Return the (X, Y) coordinate for the center point of the cell that contains the specified text.  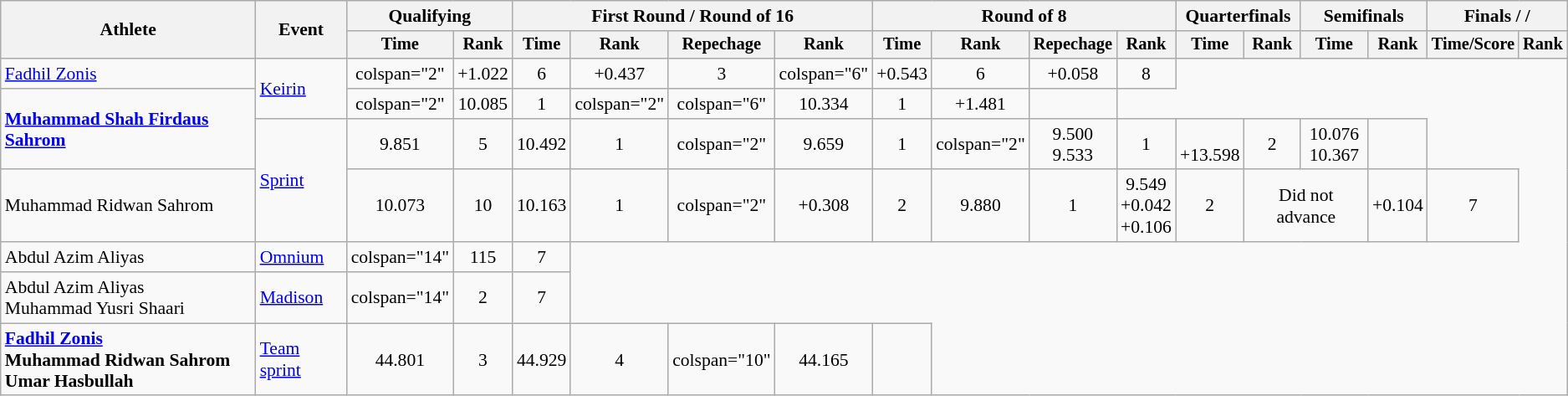
+0.058 (1073, 74)
10 (483, 206)
9.659 (825, 144)
Time/Score (1474, 45)
+0.543 (901, 74)
Fadhil Zonis (129, 74)
44.801 (400, 360)
Muhammad Ridwan Sahrom (129, 206)
+13.598 (1210, 144)
9.549+0.042+0.106 (1146, 206)
Event (301, 30)
5 (483, 144)
Semifinals (1364, 16)
+1.022 (483, 74)
4 (619, 360)
First Round / Round of 16 (692, 16)
9.880 (980, 206)
44.929 (542, 360)
Did not advance (1306, 206)
+0.437 (619, 74)
9.851 (400, 144)
10.085 (483, 104)
+0.308 (825, 206)
Keirin (301, 89)
Quarterfinals (1238, 16)
10.073 (400, 206)
Finals / / (1497, 16)
Qualifying (430, 16)
115 (483, 257)
44.165 (825, 360)
8 (1146, 74)
10.07610.367 (1335, 144)
Athlete (129, 30)
Abdul Azim Aliyas (129, 257)
Muhammad Shah Firdaus Sahrom (129, 129)
Abdul Azim AliyasMuhammad Yusri Shaari (129, 298)
colspan="10" (721, 360)
10.334 (825, 104)
Round of 8 (1024, 16)
Fadhil ZonisMuhammad Ridwan SahromUmar Hasbullah (129, 360)
10.492 (542, 144)
Sprint (301, 181)
Omnium (301, 257)
Madison (301, 298)
+1.481 (980, 104)
9.5009.533 (1073, 144)
+0.104 (1398, 206)
Team sprint (301, 360)
10.163 (542, 206)
